Pinpoint the cell where the given text exists, returning its [X, Y] midpoint coordinate. 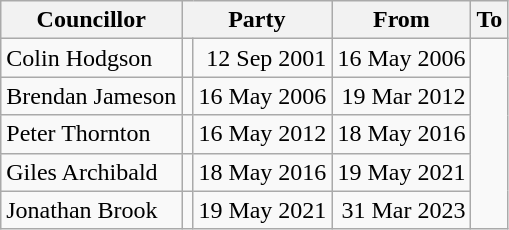
12 Sep 2001 [262, 58]
Colin Hodgson [92, 58]
Party [257, 20]
16 May 2012 [262, 134]
From [402, 20]
Giles Archibald [92, 172]
Peter Thornton [92, 134]
31 Mar 2023 [402, 210]
Councillor [92, 20]
19 Mar 2012 [402, 96]
Jonathan Brook [92, 210]
Brendan Jameson [92, 96]
To [490, 20]
